For the text-containing cell, return its midpoint in [x, y] coordinate format. 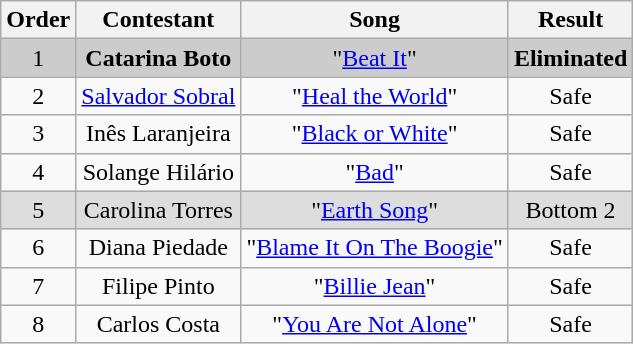
Song [375, 20]
"Bad" [375, 172]
Diana Piedade [158, 248]
Solange Hilário [158, 172]
"Beat It" [375, 58]
6 [38, 248]
1 [38, 58]
"Black or White" [375, 134]
2 [38, 96]
3 [38, 134]
Salvador Sobral [158, 96]
"Earth Song" [375, 210]
Filipe Pinto [158, 286]
Catarina Boto [158, 58]
Carlos Costa [158, 324]
Contestant [158, 20]
Carolina Torres [158, 210]
Result [570, 20]
Bottom 2 [570, 210]
"You Are Not Alone" [375, 324]
Order [38, 20]
"Billie Jean" [375, 286]
"Heal the World" [375, 96]
8 [38, 324]
"Blame It On The Boogie" [375, 248]
4 [38, 172]
5 [38, 210]
Inês Laranjeira [158, 134]
7 [38, 286]
Eliminated [570, 58]
